Find where the given text appears and provide that cell's center as (X, Y) coordinate. 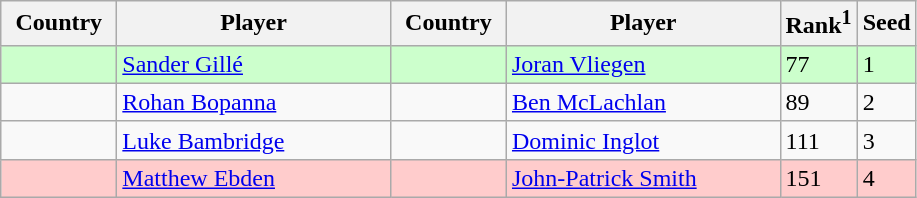
77 (818, 64)
Matthew Ebden (254, 178)
Rohan Bopanna (254, 102)
111 (818, 140)
John-Patrick Smith (643, 178)
3 (886, 140)
Sander Gillé (254, 64)
Dominic Inglot (643, 140)
Luke Bambridge (254, 140)
2 (886, 102)
Ben McLachlan (643, 102)
89 (818, 102)
Rank1 (818, 24)
151 (818, 178)
Joran Vliegen (643, 64)
Seed (886, 24)
4 (886, 178)
1 (886, 64)
